Return [X, Y] of the center of cell containing provided text 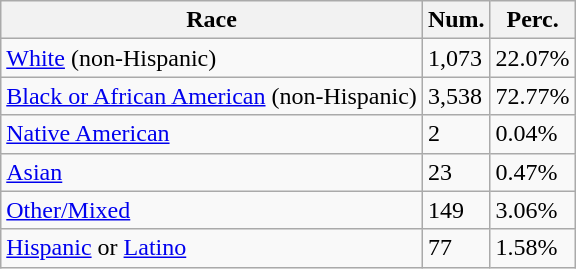
1,073 [456, 58]
3,538 [456, 96]
0.04% [532, 134]
Hispanic or Latino [212, 248]
77 [456, 248]
Num. [456, 20]
Race [212, 20]
Native American [212, 134]
72.77% [532, 96]
Black or African American (non-Hispanic) [212, 96]
Perc. [532, 20]
149 [456, 210]
Asian [212, 172]
Other/Mixed [212, 210]
23 [456, 172]
White (non-Hispanic) [212, 58]
1.58% [532, 248]
22.07% [532, 58]
0.47% [532, 172]
3.06% [532, 210]
2 [456, 134]
